From the cell containing the given text, extract its center point as (X, Y) coordinate. 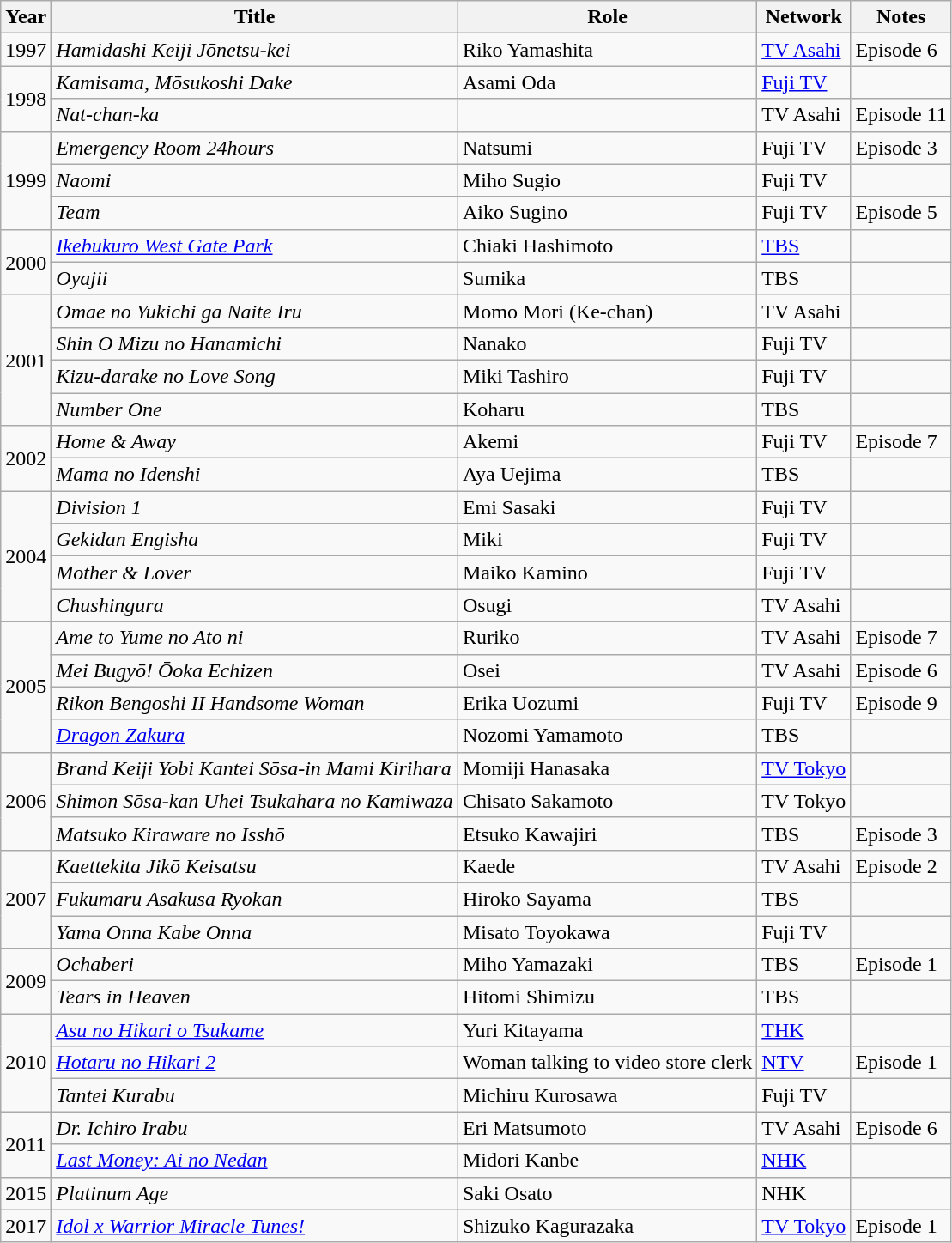
NTV (803, 1063)
2000 (26, 262)
Momiji Hanasaka (607, 768)
Yuri Kitayama (607, 1030)
Last Money: Ai no Nedan (255, 1161)
Role (607, 17)
Chushingura (255, 605)
Eri Matsumoto (607, 1128)
Title (255, 17)
2004 (26, 556)
Mama no Idenshi (255, 475)
Emi Sasaki (607, 507)
Ruriko (607, 638)
Ikebukuro West Gate Park (255, 246)
Rikon Bengoshi II Handsome Woman (255, 703)
Number One (255, 409)
Shizuko Kagurazaka (607, 1226)
Koharu (607, 409)
2002 (26, 458)
Hotaru no Hikari 2 (255, 1063)
Dr. Ichiro Irabu (255, 1128)
Chiaki Hashimoto (607, 246)
Shimon Sōsa-kan Uhei Tsukahara no Kamiwaza (255, 801)
Kaettekita Jikō Keisatsu (255, 866)
Dragon Zakura (255, 736)
Asu no Hikari o Tsukame (255, 1030)
Miki Tashiro (607, 376)
Midori Kanbe (607, 1161)
Nat-chan-ka (255, 115)
Mother & Lover (255, 573)
Episode 5 (901, 213)
Aiko Sugino (607, 213)
Division 1 (255, 507)
Tantei Kurabu (255, 1095)
Misato Toyokawa (607, 931)
Brand Keiji Yobi Kantei Sōsa-in Mami Kirihara (255, 768)
Oyajii (255, 278)
2001 (26, 360)
Tears in Heaven (255, 997)
Episode 9 (901, 703)
Ochaberi (255, 965)
Erika Uozumi (607, 703)
Shin O Mizu no Hanamichi (255, 343)
Home & Away (255, 442)
2011 (26, 1144)
Kamisama, Mōsukoshi Dake (255, 82)
2017 (26, 1226)
Maiko Kamino (607, 573)
Notes (901, 17)
Naomi (255, 180)
Nozomi Yamamoto (607, 736)
Nanako (607, 343)
Saki Osato (607, 1193)
1998 (26, 99)
Matsuko Kiraware no Isshō (255, 834)
Ame to Yume no Ato ni (255, 638)
Chisato Sakamoto (607, 801)
1999 (26, 180)
Omae no Yukichi ga Naite Iru (255, 311)
Asami Oda (607, 82)
Hitomi Shimizu (607, 997)
Akemi (607, 442)
Natsumi (607, 148)
Year (26, 17)
Emergency Room 24hours (255, 148)
Gekidan Engisha (255, 540)
2010 (26, 1063)
Mei Bugyō! Ōoka Echizen (255, 670)
Fukumaru Asakusa Ryokan (255, 899)
2009 (26, 981)
Platinum Age (255, 1193)
Episode 11 (901, 115)
Yama Onna Kabe Onna (255, 931)
2006 (26, 801)
THK (803, 1030)
Idol x Warrior Miracle Tunes! (255, 1226)
Miki (607, 540)
Miho Sugio (607, 180)
2015 (26, 1193)
Hamidashi Keiji Jōnetsu-kei (255, 50)
Hiroko Sayama (607, 899)
Miho Yamazaki (607, 965)
Sumika (607, 278)
Team (255, 213)
Woman talking to video store clerk (607, 1063)
2007 (26, 899)
Network (803, 17)
Osugi (607, 605)
Kaede (607, 866)
2005 (26, 687)
Osei (607, 670)
Michiru Kurosawa (607, 1095)
Kizu-darake no Love Song (255, 376)
Aya Uejima (607, 475)
Etsuko Kawajiri (607, 834)
1997 (26, 50)
Episode 2 (901, 866)
Riko Yamashita (607, 50)
Momo Mori (Ke-chan) (607, 311)
